Provide the (x, y) coordinate of the cell's center where the given text is located.  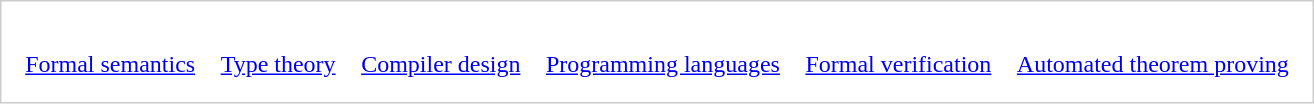
Programming languages (662, 65)
Automated theorem proving (1152, 65)
Type theory (278, 65)
Formal verification (898, 65)
Compiler design (441, 65)
Formal semantics (110, 65)
